Provide the [X, Y] coordinate of the cell's center where the given text is located.  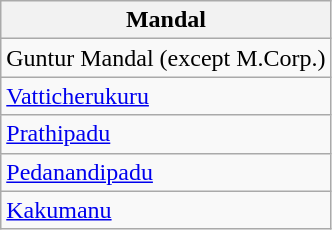
Pedanandipadu [166, 172]
Guntur Mandal (except M.Corp.) [166, 58]
Vatticherukuru [166, 96]
Prathipadu [166, 134]
Mandal [166, 20]
Kakumanu [166, 210]
